Determine the [x, y] coordinate at the center of the cell enclosing the given text.  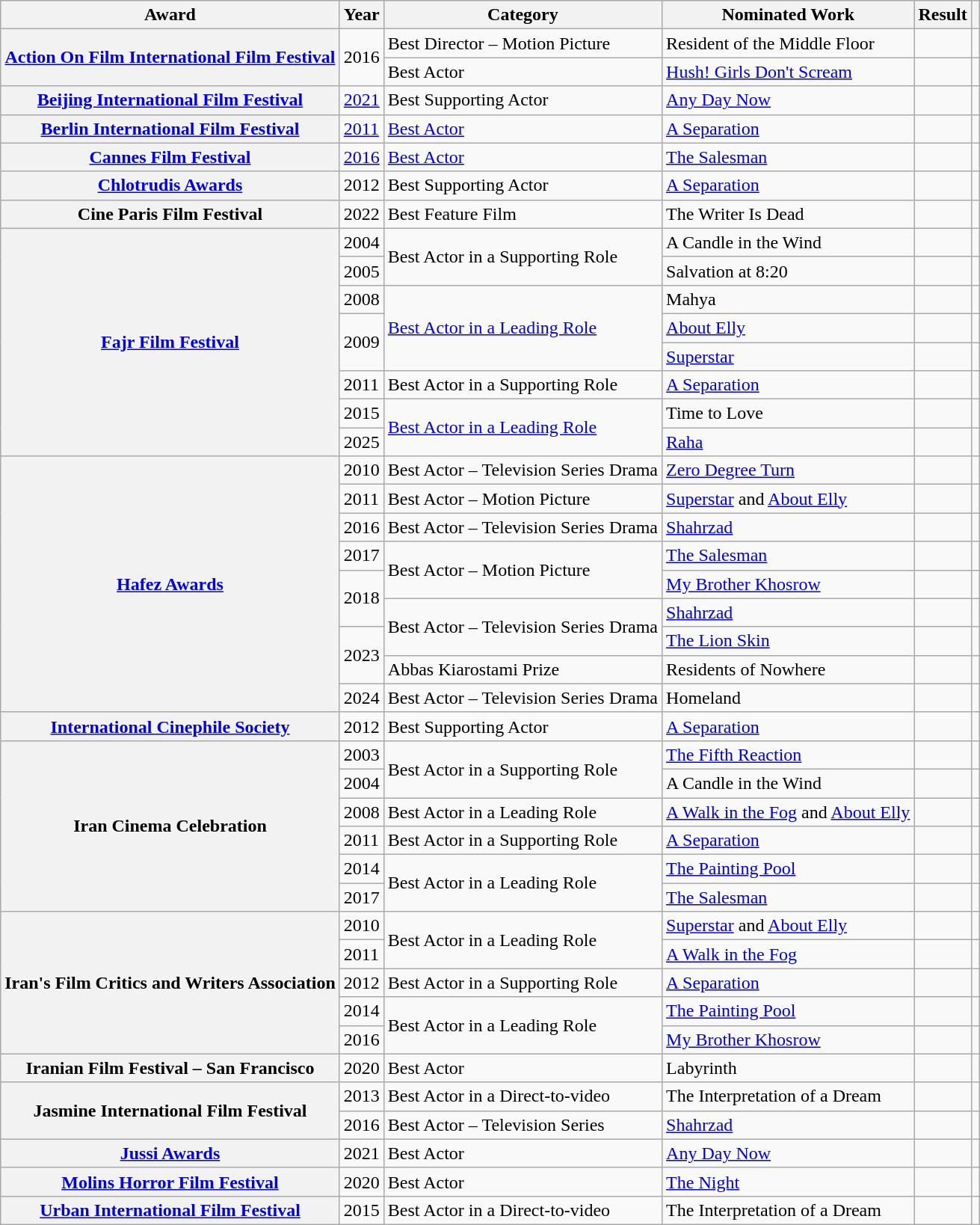
Resident of the Middle Floor [788, 43]
Labyrinth [788, 1068]
2025 [362, 442]
Cine Paris Film Festival [170, 214]
Best Actor – Television Series [523, 1125]
Molins Horror Film Festival [170, 1182]
Iran's Film Critics and Writers Association [170, 983]
Cannes Film Festival [170, 157]
Abbas Kiarostami Prize [523, 669]
Hafez Awards [170, 585]
2024 [362, 698]
2003 [362, 755]
Jussi Awards [170, 1153]
Hush! Girls Don't Scream [788, 72]
2018 [362, 598]
The Night [788, 1182]
Berlin International Film Festival [170, 129]
Nominated Work [788, 15]
Result [943, 15]
Category [523, 15]
2023 [362, 655]
About Elly [788, 328]
Jasmine International Film Festival [170, 1111]
International Cinephile Society [170, 726]
Residents of Nowhere [788, 669]
Salvation at 8:20 [788, 271]
Urban International Film Festival [170, 1210]
Mahya [788, 299]
Iranian Film Festival – San Francisco [170, 1068]
2005 [362, 271]
The Fifth Reaction [788, 755]
Homeland [788, 698]
The Lion Skin [788, 641]
Action On Film International Film Festival [170, 58]
Superstar [788, 357]
A Walk in the Fog [788, 954]
Zero Degree Turn [788, 470]
Fajr Film Festival [170, 342]
Beijing International Film Festival [170, 100]
Raha [788, 442]
Year [362, 15]
The Writer Is Dead [788, 214]
2013 [362, 1096]
Iran Cinema Celebration [170, 826]
Award [170, 15]
Time to Love [788, 414]
2022 [362, 214]
Best Feature Film [523, 214]
Best Director – Motion Picture [523, 43]
A Walk in the Fog and About Elly [788, 811]
Chlotrudis Awards [170, 185]
2009 [362, 342]
